Identify which cell holds the provided text, then report its (x, y) central coordinate. 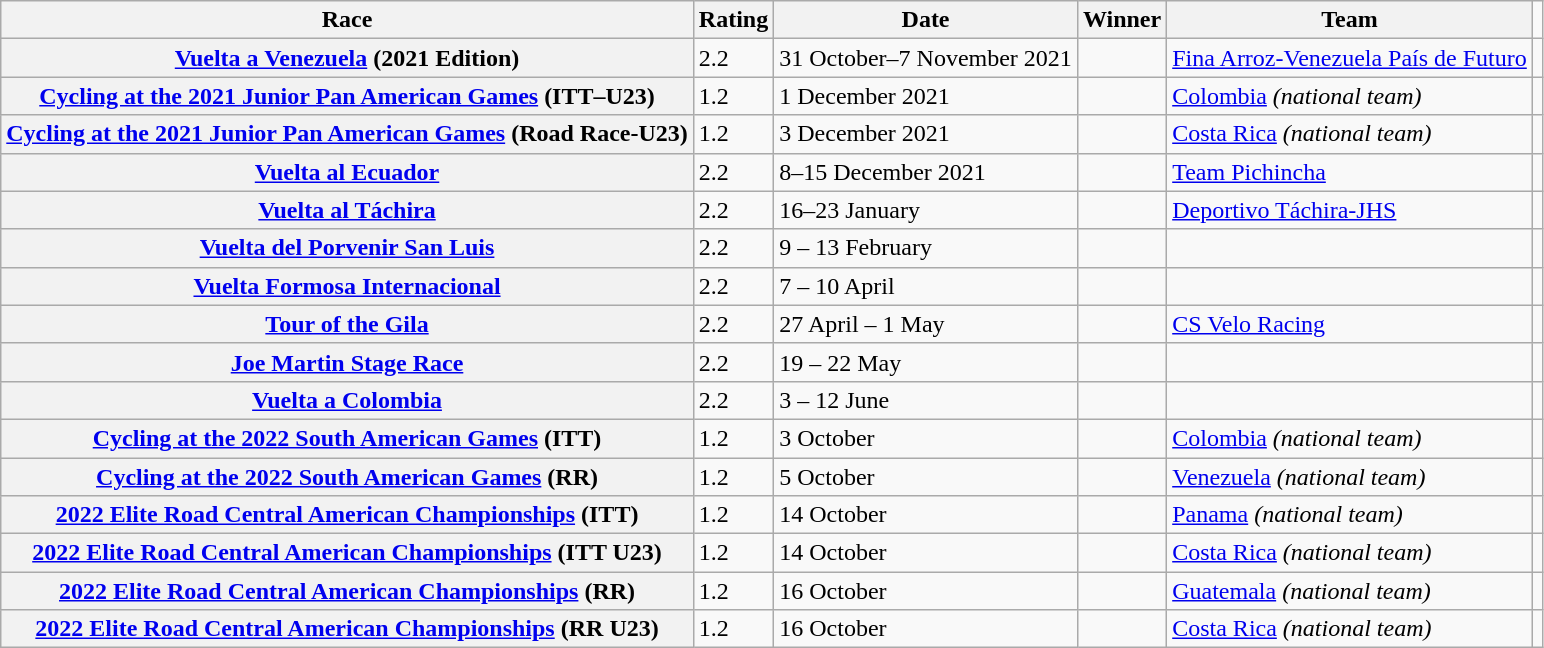
Guatemala (national team) (1350, 591)
Cycling at the 2022 South American Games (ITT) (348, 438)
3 – 12 June (926, 400)
Joe Martin Stage Race (348, 362)
2022 Elite Road Central American Championships (ITT U23) (348, 553)
Winner (1122, 20)
8–15 December 2021 (926, 172)
3 December 2021 (926, 134)
Venezuela (national team) (1350, 477)
Race (348, 20)
7 – 10 April (926, 286)
Tour of the Gila (348, 324)
16–23 January (926, 210)
Date (926, 20)
Vuelta Formosa Internacional (348, 286)
2022 Elite Road Central American Championships (RR) (348, 591)
Team (1350, 20)
Deportivo Táchira-JHS (1350, 210)
2022 Elite Road Central American Championships (ITT) (348, 515)
27 April – 1 May (926, 324)
CS Velo Racing (1350, 324)
5 October (926, 477)
Team Pichincha (1350, 172)
31 October–7 November 2021 (926, 58)
Vuelta al Ecuador (348, 172)
Fina Arroz-Venezuela País de Futuro (1350, 58)
2022 Elite Road Central American Championships (RR U23) (348, 629)
Vuelta a Colombia (348, 400)
9 – 13 February (926, 248)
Cycling at the 2021 Junior Pan American Games (Road Race-U23) (348, 134)
3 October (926, 438)
Vuelta del Porvenir San Luis (348, 248)
Rating (733, 20)
Cycling at the 2022 South American Games (RR) (348, 477)
Vuelta a Venezuela (2021 Edition) (348, 58)
19 – 22 May (926, 362)
Panama (national team) (1350, 515)
Cycling at the 2021 Junior Pan American Games (ITT–U23) (348, 96)
1 December 2021 (926, 96)
Vuelta al Táchira (348, 210)
